From the cell containing the given text, extract its center point as (X, Y) coordinate. 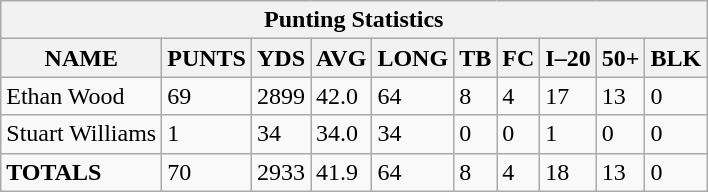
TOTALS (82, 172)
BLK (676, 58)
70 (207, 172)
AVG (342, 58)
NAME (82, 58)
LONG (413, 58)
42.0 (342, 96)
2933 (280, 172)
FC (518, 58)
TB (476, 58)
Punting Statistics (354, 20)
41.9 (342, 172)
50+ (620, 58)
2899 (280, 96)
34.0 (342, 134)
I–20 (568, 58)
Ethan Wood (82, 96)
17 (568, 96)
18 (568, 172)
YDS (280, 58)
Stuart Williams (82, 134)
69 (207, 96)
PUNTS (207, 58)
